Find where the given text appears and provide that cell's center as (X, Y) coordinate. 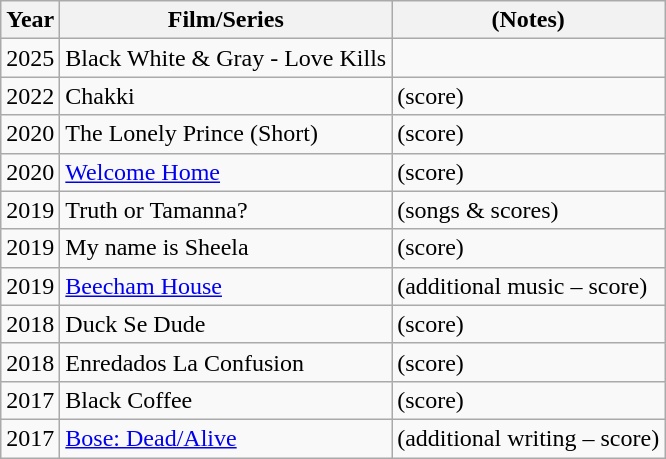
Bose: Dead/Alive (226, 438)
Welcome Home (226, 172)
Film/Series (226, 20)
Black Coffee (226, 400)
The Lonely Prince (Short) (226, 134)
2025 (30, 58)
(additional writing – score) (528, 438)
Truth or Tamanna? (226, 210)
Chakki (226, 96)
Enredados La Confusion (226, 362)
Year (30, 20)
My name is Sheela (226, 248)
(songs & scores) (528, 210)
2022 (30, 96)
Duck Se Dude (226, 324)
(additional music – score) (528, 286)
Black White & Gray - Love Kills (226, 58)
Beecham House (226, 286)
(Notes) (528, 20)
